Locate the cell with the specified text and output its [X, Y] center coordinate. 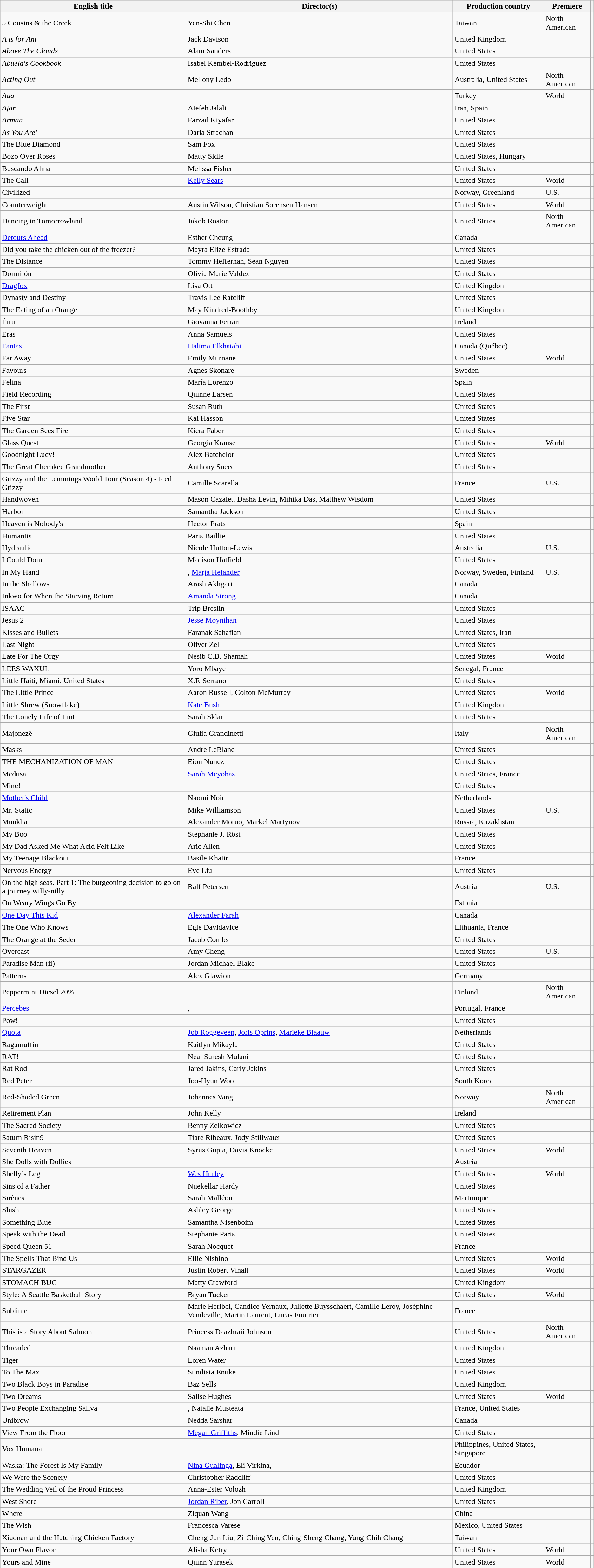
Ellie Nishino [319, 1258]
Johannes Vang [319, 1097]
Quota [93, 1032]
Speed Queen 51 [93, 1246]
Munkha [93, 822]
Sarah Malléon [319, 1198]
Nina Gualinga, Eli Virkina, [319, 1465]
The Eating of an Orange [93, 310]
Slush [93, 1210]
Threaded [93, 1348]
Peppermint Diesel 20% [93, 992]
THE MECHANIZATION OF MAN [93, 761]
Favours [93, 370]
Germany [498, 976]
Bryan Tucker [319, 1295]
RAT! [93, 1057]
Austin Wilson, Christian Sorensen Hansen [319, 205]
, Marja Helander [319, 572]
LEES WAXUL [93, 669]
Stephanie J. Röst [319, 834]
Benny Zelkowicz [319, 1125]
Dormilón [93, 273]
Tiger [93, 1360]
Jesse Moynihan [319, 620]
Sirènes [93, 1198]
Oliver Zel [319, 644]
Ziquan Wang [319, 1513]
Sublime [93, 1311]
Senegal, France [498, 669]
Mellony Ledo [319, 79]
Harbor [93, 511]
France, United States [498, 1408]
Jordan Michael Blake [319, 963]
The First [93, 406]
Did you take the chicken out of the freezer? [93, 249]
María Lorenzo [319, 382]
Russia, Kazakhstan [498, 822]
Sarah Meyohas [319, 774]
Arman [93, 120]
Nedda Sarshar [319, 1420]
Dancing in Tomorrowland [93, 221]
Mine! [93, 786]
Madison Hatfield [319, 560]
Cheng-Jun Liu, Zi-Ching Yen, Ching-Sheng Chang, Yung-Chih Chang [319, 1538]
Late For The Orgy [93, 656]
Wes Hurley [319, 1174]
In My Hand [93, 572]
Two People Exchanging Saliva [93, 1408]
Humantis [93, 536]
Alex Glawion [319, 976]
Civilized [93, 193]
Detours Ahead [93, 237]
Five Star [93, 418]
Anna-Ester Volozh [319, 1489]
Mother's Child [93, 798]
Tommy Heffernan, Sean Nguyen [319, 261]
Vox Humana [93, 1449]
Kelly Sears [319, 181]
Something Blue [93, 1222]
Where [93, 1513]
Quinn Yurasek [319, 1562]
Sweden [498, 370]
Hector Prats [319, 524]
Christopher Radcliff [319, 1477]
Unibrow [93, 1420]
Amy Cheng [319, 951]
Goodnight Lucy! [93, 455]
Mason Cazalet, Dasha Levin, Mihika Das, Matthew Wisdom [319, 499]
Alisha Ketry [319, 1550]
Mexico, United States [498, 1525]
Sarah Nocquet [319, 1246]
Mayra Elize Estrada [319, 249]
Kisses and Bullets [93, 632]
Agnes Skonare [319, 370]
Daria Strachan [319, 132]
Nesib C.B. Shamah [319, 656]
Eras [93, 334]
Norway, Greenland [498, 193]
Patterns [93, 976]
Samantha Nisenboim [319, 1222]
Ashley George [319, 1210]
Aaron Russell, Colton McMurray [319, 693]
Bozo Over Roses [93, 156]
Philippines, United States, Singapore [498, 1449]
Travis Lee Ratcliff [319, 298]
Aric Allen [319, 846]
Little Shrew (Snowflake) [93, 705]
5 Cousins & the Creek [93, 23]
Job Roggeveen, Joris Oprins, Marieke Blaauw [319, 1032]
Yen-Shi Chen [319, 23]
Joo-Hyun Woo [319, 1081]
Speak with the Dead [93, 1234]
Red-Shaded Green [93, 1097]
English title [93, 6]
The Wedding Veil of the Proud Princess [93, 1489]
The Blue Diamond [93, 144]
Georgia Krause [319, 443]
Giulia Grandinetti [319, 733]
Majonezë [93, 733]
Inkwo for When the Starving Return [93, 596]
Anthony Sneed [319, 467]
Kiera Faber [319, 431]
Italy [498, 733]
Waska: The Forest Is My Family [93, 1465]
John Kelly [319, 1113]
Above The Clouds [93, 51]
Basile Khatir [319, 858]
Canada (Québec) [498, 346]
, [319, 1008]
The Spells That Bind Us [93, 1258]
Mr. Static [93, 810]
Anna Samuels [319, 334]
Nervous Energy [93, 870]
Finland [498, 992]
Marie Heribel, Candice Yernaux, Juliette Buysschaert, Camille Leroy, Joséphine Vendeville, Martin Laurent, Lucas Foutrier [319, 1311]
Kai Hasson [319, 418]
Dynasty and Destiny [93, 298]
Melissa Fisher [319, 168]
Naaman Azhari [319, 1348]
Alex Batchelor [319, 455]
The Sacred Society [93, 1125]
Nicole Hutton-Lewis [319, 548]
Sam Fox [319, 144]
STARGAZER [93, 1270]
She Dolls with Dollies [93, 1162]
Syrus Gupta, Davis Knocke [319, 1150]
Matty Crawford [319, 1282]
The Orange at the Seder [93, 939]
Style: A Seattle Basketball Story [93, 1295]
Iran, Spain [498, 108]
Last Night [93, 644]
United States, France [498, 774]
I Could Dom [93, 560]
Ralf Petersen [319, 886]
United States, Iran [498, 632]
Alani Sanders [319, 51]
Heaven is Nobody's [93, 524]
The Wish [93, 1525]
The Great Cherokee Grandmother [93, 467]
Retirement Plan [93, 1113]
Overcast [93, 951]
The Little Prince [93, 693]
This is a Story About Salmon [93, 1331]
Grizzy and the Lemmings World Tour (Season 4) - Iced Grizzy [93, 483]
Nuekellar Hardy [319, 1186]
The Call [93, 181]
One Day This Kid [93, 915]
Kate Bush [319, 705]
Farzad Kiyafar [319, 120]
Samantha Jackson [319, 511]
Australia, United States [498, 79]
Felina [93, 382]
Field Recording [93, 394]
The Lonely Life of Lint [93, 717]
Loren Water [319, 1360]
Mike Williamson [319, 810]
Kaitlyn Mikayla [319, 1044]
Alexander Moruo, Markel Martynov [319, 822]
Stephanie Paris [319, 1234]
As You Are' [93, 132]
Francesca Varese [319, 1525]
Xiaonan and the Hatching Chicken Factory [93, 1538]
Seventh Heaven [93, 1150]
Director(s) [319, 6]
Eve Liu [319, 870]
ISAAC [93, 608]
Megan Griffiths, Mindie Lind [319, 1433]
Handwoven [93, 499]
On the high seas. Part 1: The burgeoning decision to go on a journey willy-nilly [93, 886]
Isabel Kembel-Rodriguez [319, 63]
West Shore [93, 1501]
Lisa Ott [319, 286]
Abuela's Cookbook [93, 63]
Éiru [93, 322]
China [498, 1513]
Naomi Noir [319, 798]
The Distance [93, 261]
Glass Quest [93, 443]
May Kindred-Boothby [319, 310]
My Teenage Blackout [93, 858]
STOMACH BUG [93, 1282]
United States, Hungary [498, 156]
Atefeh Jalali [319, 108]
Trip Breslin [319, 608]
Yours and Mine [93, 1562]
Giovanna Ferrari [319, 322]
Paris Baillie [319, 536]
Far Away [93, 358]
Norway, Sweden, Finland [498, 572]
Ajar [93, 108]
Ada [93, 96]
Rat Rod [93, 1069]
View From the Floor [93, 1433]
Jesus 2 [93, 620]
Saturn Risin9 [93, 1137]
Alexander Farah [319, 915]
Faranak Sahafian [319, 632]
Matty Sidle [319, 156]
Premiere [567, 6]
Portugal, France [498, 1008]
Sarah Sklar [319, 717]
Yoro Mbaye [319, 669]
Estonia [498, 903]
Arash Akhgari [319, 584]
Susan Ruth [319, 406]
Pow! [93, 1020]
Red Peter [93, 1081]
, Natalie Musteata [319, 1408]
The One Who Knows [93, 927]
Esther Cheung [319, 237]
Ragamuffin [93, 1044]
Dragfox [93, 286]
Jacob Combs [319, 939]
Neal Suresh Mulani [319, 1057]
Two Dreams [93, 1396]
Sundiata Enuke [319, 1372]
The Garden Sees Fire [93, 431]
Tiare Ribeaux, Jody Stillwater [319, 1137]
South Korea [498, 1081]
Baz Sells [319, 1384]
In the Shallows [93, 584]
Salise Hughes [319, 1396]
My Dad Asked Me What Acid Felt Like [93, 846]
Emily Murnane [319, 358]
We Were the Scenery [93, 1477]
Shelly’s Leg [93, 1174]
A is for Ant [93, 39]
Counterweight [93, 205]
Olivia Marie Valdez [319, 273]
Ecuador [498, 1465]
Princess Daazhraii Johnson [319, 1331]
Jakob Roston [319, 221]
Jordan Riber, Jon Carroll [319, 1501]
Turkey [498, 96]
Your Own Flavor [93, 1550]
Hydraulic [93, 548]
Andre LeBlanc [319, 749]
Medusa [93, 774]
Fantas [93, 346]
Paradise Man (ii) [93, 963]
Masks [93, 749]
Martinique [498, 1198]
Lithuania, France [498, 927]
Two Black Boys in Paradise [93, 1384]
On Weary Wings Go By [93, 903]
Sins of a Father [93, 1186]
Halima Elkhatabi [319, 346]
Justin Robert Vinall [319, 1270]
X.F. Serrano [319, 681]
My Boo [93, 834]
Quinne Larsen [319, 394]
Amanda Strong [319, 596]
Egle Davidavice [319, 927]
Eion Nunez [319, 761]
To The Max [93, 1372]
Percebes [93, 1008]
Jack Davison [319, 39]
Camille Scarella [319, 483]
Acting Out [93, 79]
Australia [498, 548]
Little Haiti, Miami, United States [93, 681]
Jared Jakins, Carly Jakins [319, 1069]
Norway [498, 1097]
Production country [498, 6]
Buscando Alma [93, 168]
